Return the (x, y) coordinate for the center point of the cell that contains the specified text.  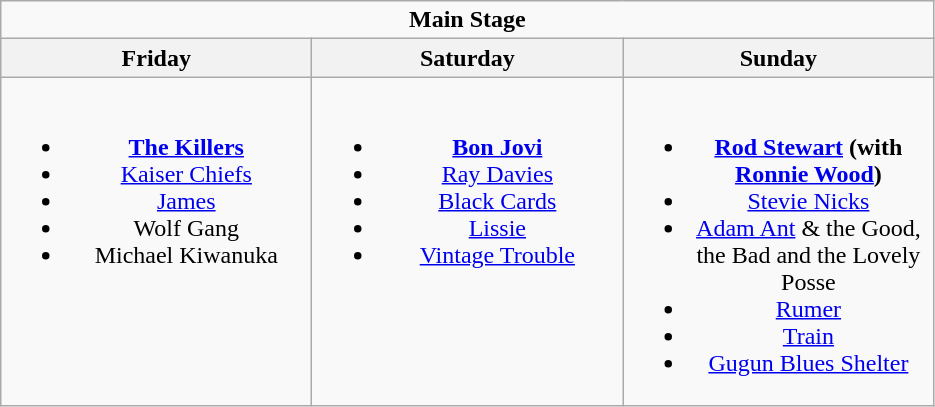
Saturday (468, 58)
The KillersKaiser ChiefsJamesWolf GangMichael Kiwanuka (156, 242)
Rod Stewart (with Ronnie Wood)Stevie NicksAdam Ant & the Good, the Bad and the Lovely PosseRumerTrainGugun Blues Shelter (778, 242)
Friday (156, 58)
Bon JoviRay DaviesBlack CardsLissieVintage Trouble (468, 242)
Sunday (778, 58)
Main Stage (468, 20)
